Find where the given text appears and provide that cell's center as (X, Y) coordinate. 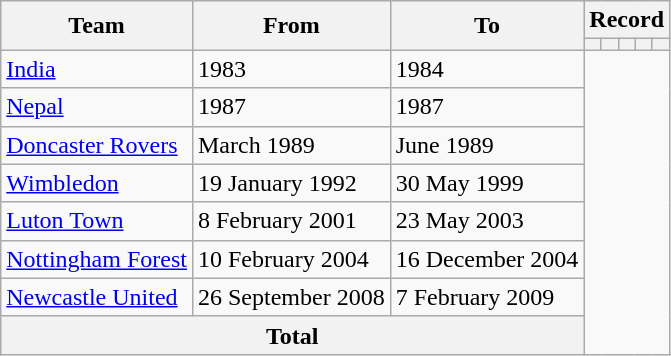
Newcastle United (97, 297)
March 1989 (291, 145)
26 September 2008 (291, 297)
23 May 2003 (487, 221)
From (291, 26)
Team (97, 26)
Nepal (97, 107)
7 February 2009 (487, 297)
16 December 2004 (487, 259)
Doncaster Rovers (97, 145)
Luton Town (97, 221)
30 May 1999 (487, 183)
Nottingham Forest (97, 259)
India (97, 69)
To (487, 26)
Record (627, 20)
8 February 2001 (291, 221)
Total (292, 335)
10 February 2004 (291, 259)
19 January 1992 (291, 183)
1984 (487, 69)
June 1989 (487, 145)
1983 (291, 69)
Wimbledon (97, 183)
